Determine the [x, y] coordinate at the center of the cell enclosing the given text.  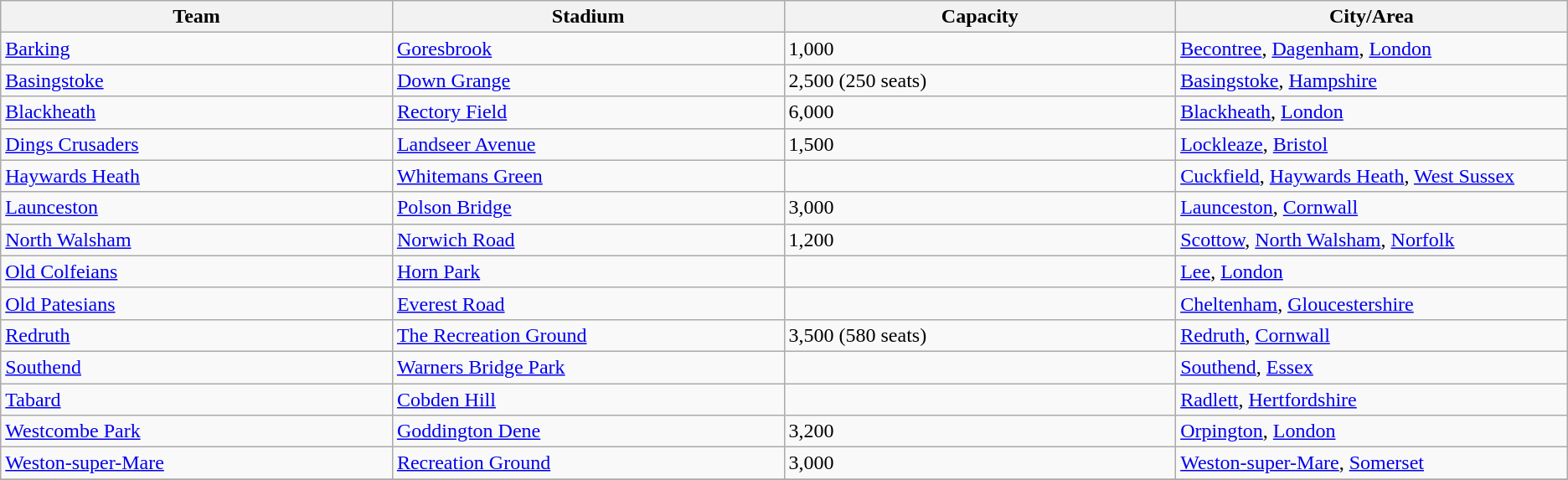
Westcombe Park [197, 431]
Down Grange [588, 80]
Horn Park [588, 271]
Tabard [197, 400]
Launceston [197, 208]
Becontree, Dagenham, London [1372, 49]
Southend, Essex [1372, 367]
3,500 (580 seats) [980, 335]
Cobden Hill [588, 400]
The Recreation Ground [588, 335]
Orpington, London [1372, 431]
Landseer Avenue [588, 144]
Whitemans Green [588, 176]
Weston-super-Mare [197, 463]
Redruth, Cornwall [1372, 335]
Lee, London [1372, 271]
Norwich Road [588, 240]
2,500 (250 seats) [980, 80]
Capacity [980, 17]
Cuckfield, Haywards Heath, West Sussex [1372, 176]
1,200 [980, 240]
Basingstoke, Hampshire [1372, 80]
1,000 [980, 49]
1,500 [980, 144]
North Walsham [197, 240]
Dings Crusaders [197, 144]
Weston-super-Mare, Somerset [1372, 463]
Goresbrook [588, 49]
Everest Road [588, 303]
Haywards Heath [197, 176]
Barking [197, 49]
3,200 [980, 431]
Goddington Dene [588, 431]
Rectory Field [588, 112]
Redruth [197, 335]
6,000 [980, 112]
Scottow, North Walsham, Norfolk [1372, 240]
Basingstoke [197, 80]
Radlett, Hertfordshire [1372, 400]
Polson Bridge [588, 208]
Lockleaze, Bristol [1372, 144]
Stadium [588, 17]
Old Colfeians [197, 271]
Old Patesians [197, 303]
Team [197, 17]
Blackheath [197, 112]
Southend [197, 367]
Cheltenham, Gloucestershire [1372, 303]
Warners Bridge Park [588, 367]
City/Area [1372, 17]
Launceston, Cornwall [1372, 208]
Blackheath, London [1372, 112]
Recreation Ground [588, 463]
